Detect which cell encompasses the target text, then output its (X, Y) center coordinate. 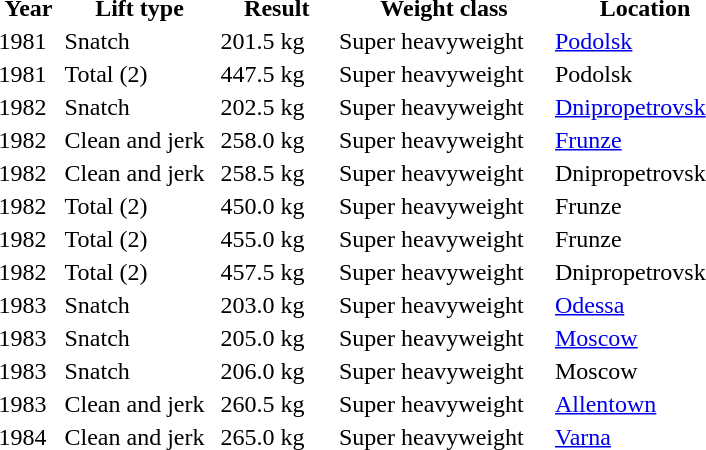
447.5 kg (277, 74)
258.0 kg (277, 140)
258.5 kg (277, 173)
455.0 kg (277, 239)
205.0 kg (277, 338)
202.5 kg (277, 107)
450.0 kg (277, 206)
206.0 kg (277, 371)
201.5 kg (277, 41)
457.5 kg (277, 272)
203.0 kg (277, 305)
260.5 kg (277, 404)
